From the cell containing the given text, extract its center point as (X, Y) coordinate. 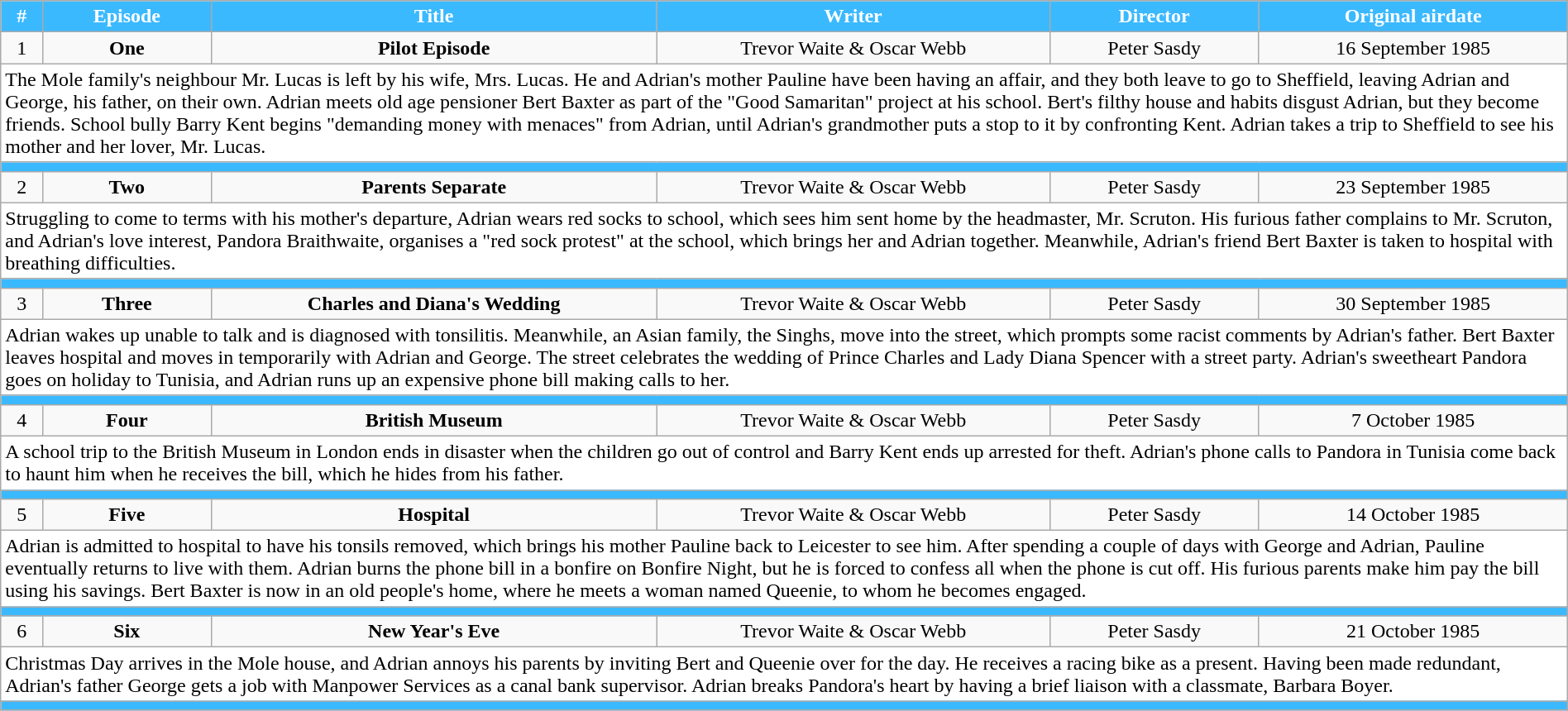
Episode (127, 17)
7 October 1985 (1413, 420)
# (22, 17)
Five (127, 515)
New Year's Eve (433, 632)
Hospital (433, 515)
Pilot Episode (433, 48)
5 (22, 515)
One (127, 48)
Original airdate (1413, 17)
Charles and Diana's Wedding (433, 303)
3 (22, 303)
1 (22, 48)
4 (22, 420)
Director (1154, 17)
Three (127, 303)
16 September 1985 (1413, 48)
30 September 1985 (1413, 303)
Writer (853, 17)
Parents Separate (433, 187)
6 (22, 632)
Title (433, 17)
Four (127, 420)
2 (22, 187)
21 October 1985 (1413, 632)
Six (127, 632)
Two (127, 187)
British Museum (433, 420)
23 September 1985 (1413, 187)
14 October 1985 (1413, 515)
